Capture the cell that displays the provided text and extract its [X, Y] central coordinate. 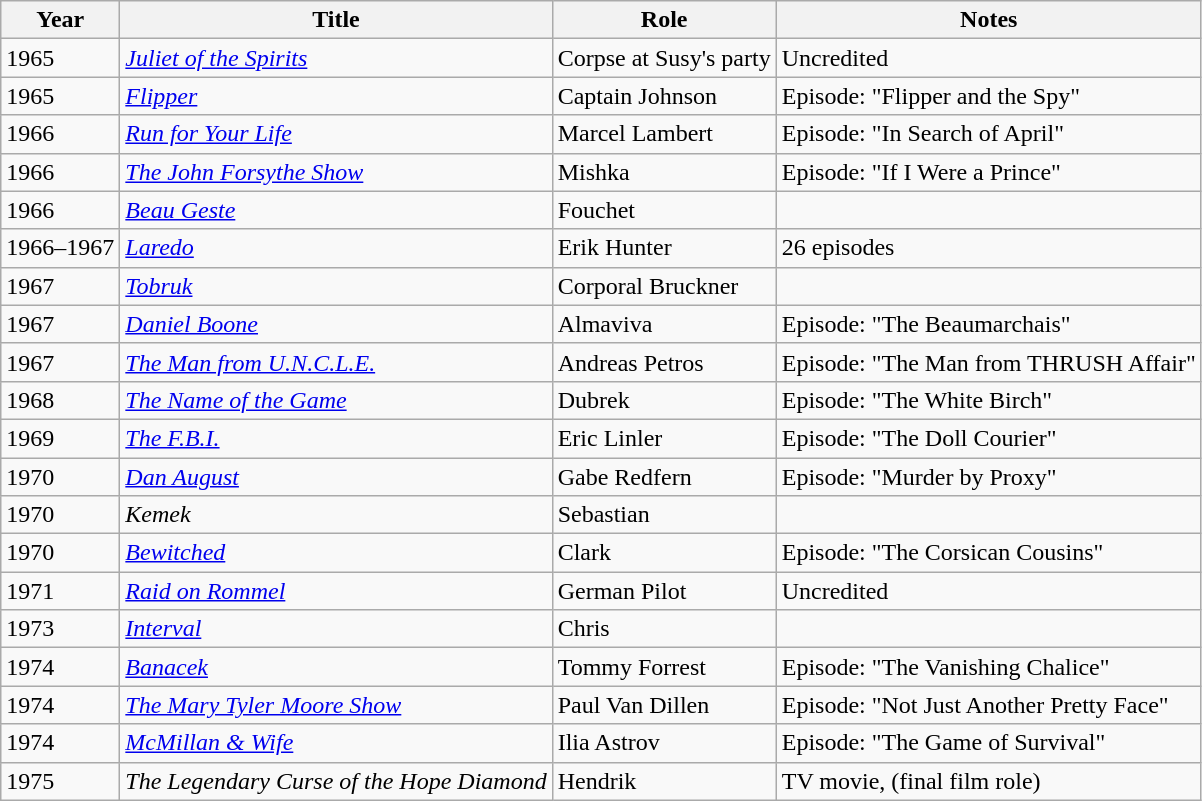
Paul Van Dillen [664, 705]
German Pilot [664, 591]
Episode: "The Man from THRUSH Affair" [988, 362]
1968 [60, 400]
Beau Geste [336, 210]
Corpse at Susy's party [664, 58]
Fouchet [664, 210]
The Man from U.N.C.L.E. [336, 362]
The Mary Tyler Moore Show [336, 705]
Raid on Rommel [336, 591]
The Name of the Game [336, 400]
Marcel Lambert [664, 134]
Almaviva [664, 324]
Clark [664, 553]
Run for Your Life [336, 134]
Dan August [336, 477]
Gabe Redfern [664, 477]
Episode: "In Search of April" [988, 134]
1969 [60, 438]
McMillan & Wife [336, 743]
TV movie, (final film role) [988, 781]
1966–1967 [60, 248]
Notes [988, 20]
Title [336, 20]
1973 [60, 629]
Ilia Astrov [664, 743]
Captain Johnson [664, 96]
Episode: "The Vanishing Chalice" [988, 667]
Episode: "If I Were a Prince" [988, 172]
Episode: "The Doll Courier" [988, 438]
Sebastian [664, 515]
Juliet of the Spirits [336, 58]
Banacek [336, 667]
1975 [60, 781]
Episode: "Flipper and the Spy" [988, 96]
Kemek [336, 515]
Interval [336, 629]
Laredo [336, 248]
Year [60, 20]
The Legendary Curse of the Hope Diamond [336, 781]
Role [664, 20]
Erik Hunter [664, 248]
Episode: "The White Birch" [988, 400]
Episode: "Not Just Another Pretty Face" [988, 705]
Andreas Petros [664, 362]
Flipper [336, 96]
Eric Linler [664, 438]
Chris [664, 629]
Episode: "The Corsican Cousins" [988, 553]
Episode: "Murder by Proxy" [988, 477]
Dubrek [664, 400]
Mishka [664, 172]
1971 [60, 591]
Episode: "The Game of Survival" [988, 743]
The John Forsythe Show [336, 172]
Hendrik [664, 781]
Bewitched [336, 553]
Daniel Boone [336, 324]
Tobruk [336, 286]
Corporal Bruckner [664, 286]
Episode: "The Beaumarchais" [988, 324]
26 episodes [988, 248]
Tommy Forrest [664, 667]
The F.B.I. [336, 438]
